Return the [x, y] coordinate for the center point of the cell that contains the specified text.  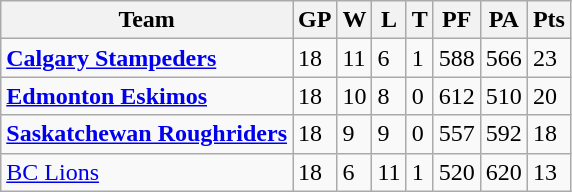
Pts [548, 20]
557 [456, 134]
PA [504, 20]
13 [548, 172]
10 [354, 96]
Edmonton Eskimos [147, 96]
GP [315, 20]
BC Lions [147, 172]
23 [548, 58]
T [420, 20]
612 [456, 96]
592 [504, 134]
520 [456, 172]
510 [504, 96]
566 [504, 58]
20 [548, 96]
Calgary Stampeders [147, 58]
L [389, 20]
Saskatchewan Roughriders [147, 134]
W [354, 20]
588 [456, 58]
620 [504, 172]
Team [147, 20]
8 [389, 96]
PF [456, 20]
